Pinpoint the cell where the given text exists, returning its [X, Y] midpoint coordinate. 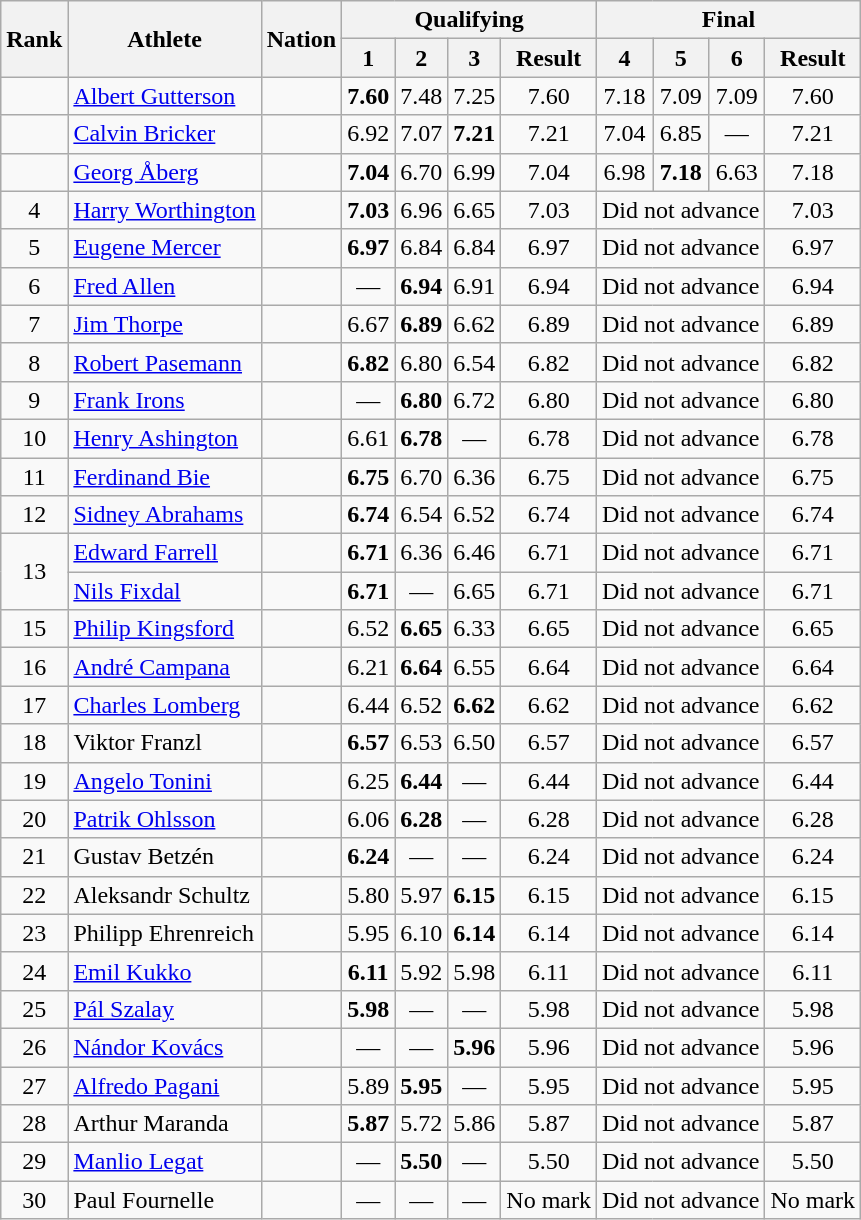
11 [34, 477]
6.92 [368, 134]
Sidney Abrahams [164, 515]
6.96 [422, 210]
5.72 [422, 1124]
Eugene Mercer [164, 248]
19 [34, 781]
6.33 [474, 629]
Rank [34, 39]
15 [34, 629]
20 [34, 819]
Harry Worthington [164, 210]
28 [34, 1124]
Calvin Bricker [164, 134]
5.92 [422, 971]
Fred Allen [164, 286]
Aleksandr Schultz [164, 895]
6.21 [368, 667]
Nils Fixdal [164, 591]
Edward Farrell [164, 553]
10 [34, 438]
17 [34, 705]
Pál Szalay [164, 1009]
Jim Thorpe [164, 324]
6.85 [681, 134]
23 [34, 933]
Patrik Ohlsson [164, 819]
12 [34, 515]
21 [34, 857]
18 [34, 743]
Alfredo Pagani [164, 1085]
6.99 [474, 172]
24 [34, 971]
Qualifying [470, 20]
André Campana [164, 667]
Final [729, 20]
6.50 [474, 743]
Paul Fournelle [164, 1200]
16 [34, 667]
Emil Kukko [164, 971]
Athlete [164, 39]
25 [34, 1009]
6.25 [368, 781]
6.91 [474, 286]
6.53 [422, 743]
Frank Irons [164, 400]
6.06 [368, 819]
Manlio Legat [164, 1162]
5.89 [368, 1085]
13 [34, 572]
1 [368, 58]
Nation [301, 39]
Philip Kingsford [164, 629]
22 [34, 895]
Robert Pasemann [164, 362]
7 [34, 324]
9 [34, 400]
30 [34, 1200]
6.67 [368, 324]
Charles Lomberg [164, 705]
3 [474, 58]
Nándor Kovács [164, 1047]
Ferdinand Bie [164, 477]
27 [34, 1085]
Angelo Tonini [164, 781]
26 [34, 1047]
Gustav Betzén [164, 857]
7.07 [422, 134]
7.48 [422, 96]
6.63 [737, 172]
6.98 [625, 172]
Albert Gutterson [164, 96]
29 [34, 1162]
Viktor Franzl [164, 743]
6.61 [368, 438]
Philipp Ehrenreich [164, 933]
8 [34, 362]
6.10 [422, 933]
6.55 [474, 667]
7.25 [474, 96]
Arthur Maranda [164, 1124]
5.80 [368, 895]
Henry Ashington [164, 438]
5.86 [474, 1124]
6.72 [474, 400]
2 [422, 58]
5.97 [422, 895]
6.46 [474, 553]
Georg Åberg [164, 172]
